Return the (X, Y) coordinate for the center point of the cell that contains the specified text.  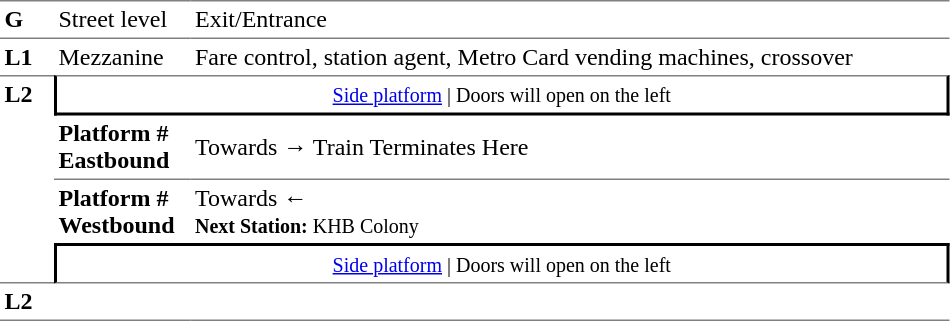
Towards → Train Terminates Here (570, 148)
Street level (122, 20)
L1 (27, 57)
Towards ← Next Station: KHB Colony (570, 212)
Exit/Entrance (570, 20)
Platform #Eastbound (122, 148)
Fare control, station agent, Metro Card vending machines, crossover (570, 57)
Platform #Westbound (122, 212)
L2 (27, 179)
Mezzanine (122, 57)
G (27, 20)
